Return [x, y] of the center of cell containing provided text 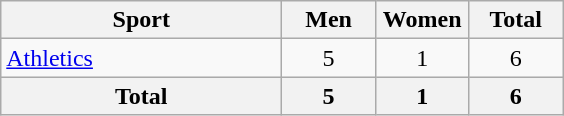
Athletics [142, 58]
Women [422, 20]
Sport [142, 20]
Men [329, 20]
